Pinpoint the cell where the given text exists, returning its [X, Y] midpoint coordinate. 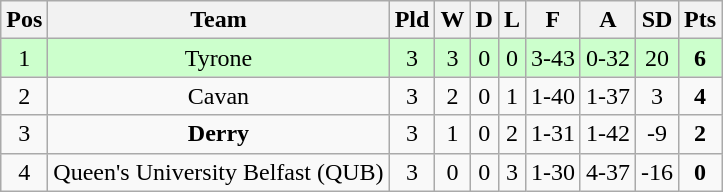
D [484, 20]
L [512, 20]
1-42 [608, 134]
Pts [700, 20]
-16 [658, 172]
W [452, 20]
Derry [218, 134]
Team [218, 20]
Tyrone [218, 58]
Queen's University Belfast (QUB) [218, 172]
Pos [24, 20]
3-43 [552, 58]
SD [658, 20]
4-37 [608, 172]
-9 [658, 134]
Cavan [218, 96]
1-37 [608, 96]
1-40 [552, 96]
A [608, 20]
1-30 [552, 172]
6 [700, 58]
20 [658, 58]
Pld [412, 20]
F [552, 20]
0-32 [608, 58]
1-31 [552, 134]
